Identify which cell holds the provided text, then report its [x, y] central coordinate. 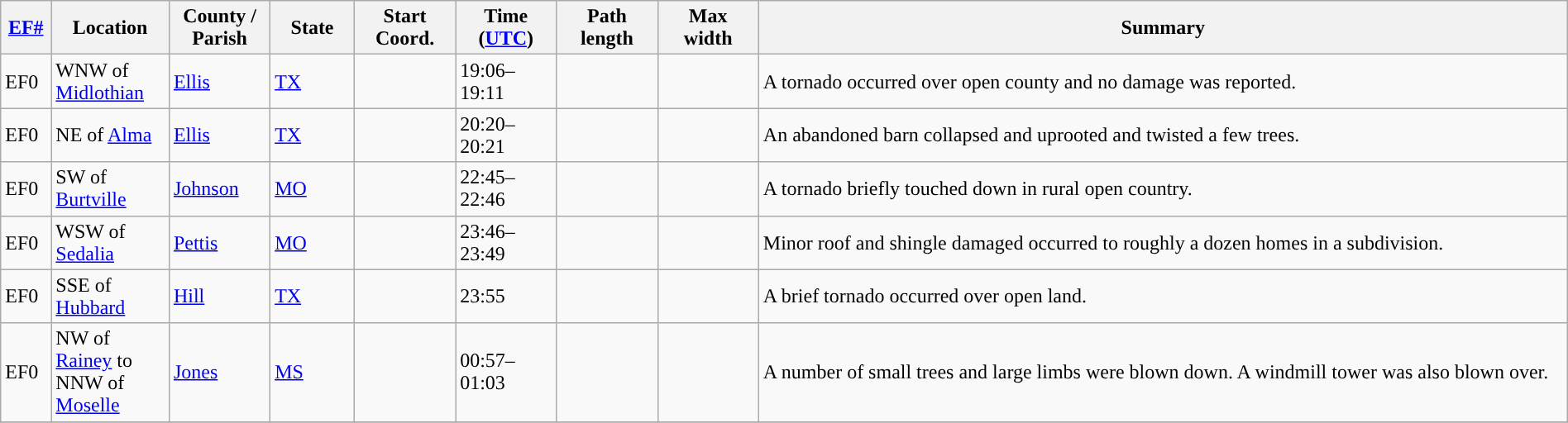
A tornado briefly touched down in rural open country. [1163, 188]
Jones [219, 372]
A number of small trees and large limbs were blown down. A windmill tower was also blown over. [1163, 372]
EF# [26, 28]
A brief tornado occurred over open land. [1163, 296]
19:06–19:11 [506, 81]
23:55 [506, 296]
WNW of Midlothian [111, 81]
NW of Rainey to NNW of Moselle [111, 372]
Hill [219, 296]
Time (UTC) [506, 28]
Path length [607, 28]
00:57–01:03 [506, 372]
Max width [708, 28]
NE of Alma [111, 135]
Location [111, 28]
22:45–22:46 [506, 188]
SW of Burtville [111, 188]
SSE of Hubbard [111, 296]
20:20–20:21 [506, 135]
WSW of Sedalia [111, 243]
County / Parish [219, 28]
Pettis [219, 243]
Start Coord. [404, 28]
Johnson [219, 188]
Summary [1163, 28]
23:46–23:49 [506, 243]
Minor roof and shingle damaged occurred to roughly a dozen homes in a subdivision. [1163, 243]
A tornado occurred over open county and no damage was reported. [1163, 81]
An abandoned barn collapsed and uprooted and twisted a few trees. [1163, 135]
State [313, 28]
MS [313, 372]
